Determine the [x, y] coordinate at the center of the cell enclosing the given text.  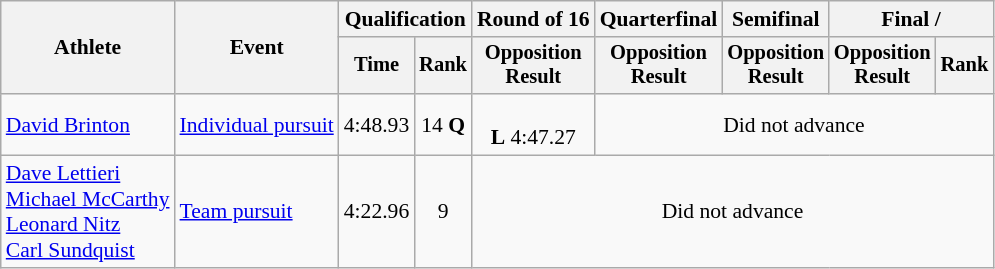
Dave LettieriMichael McCarthyLeonard NitzCarl Sundquist [88, 212]
4:48.93 [376, 124]
Event [257, 48]
Quarterfinal [659, 19]
Individual pursuit [257, 124]
4:22.96 [376, 212]
Athlete [88, 48]
14 Q [443, 124]
Qualification [406, 19]
Time [376, 66]
Team pursuit [257, 212]
9 [443, 212]
David Brinton [88, 124]
Semifinal [776, 19]
L 4:47.27 [534, 124]
Round of 16 [534, 19]
Final / [911, 19]
